Scan for the cell matching the given text and deliver its [x, y] coordinate at center. 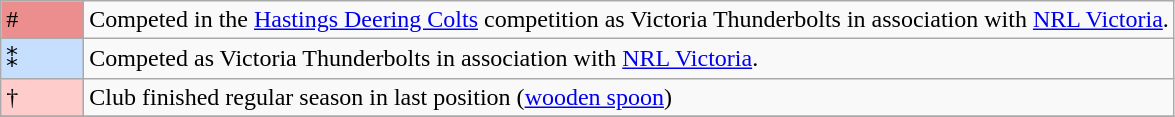
Club finished regular season in last position (wooden spoon) [629, 97]
Competed as Victoria Thunderbolts in association with NRL Victoria. [629, 59]
⁑ [42, 59]
† [42, 97]
# [42, 20]
Competed in the Hastings Deering Colts competition as Victoria Thunderbolts in association with NRL Victoria. [629, 20]
